Locate the cell with the specified text and output its (x, y) center coordinate. 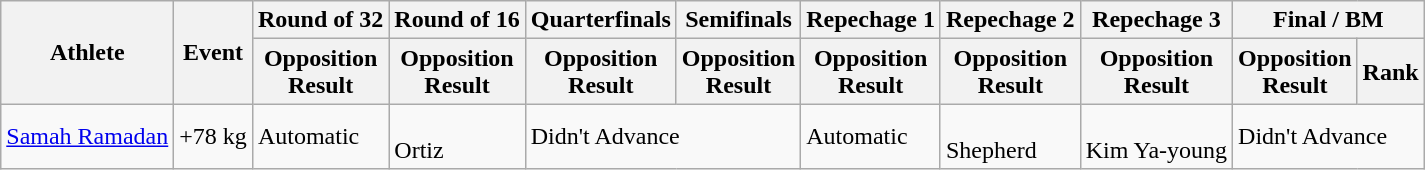
Event (214, 52)
Repechage 2 (1010, 20)
Kim Ya-young (1156, 136)
Repechage 3 (1156, 20)
Round of 16 (457, 20)
Quarterfinals (600, 20)
Athlete (88, 52)
Final / BM (1329, 20)
Shepherd (1010, 136)
+78 kg (214, 136)
Samah Ramadan (88, 136)
Repechage 1 (871, 20)
Round of 32 (320, 20)
Semifinals (738, 20)
Rank (1390, 72)
Ortiz (457, 136)
